Search for the cell housing the specified text and yield its (X, Y) center coordinate. 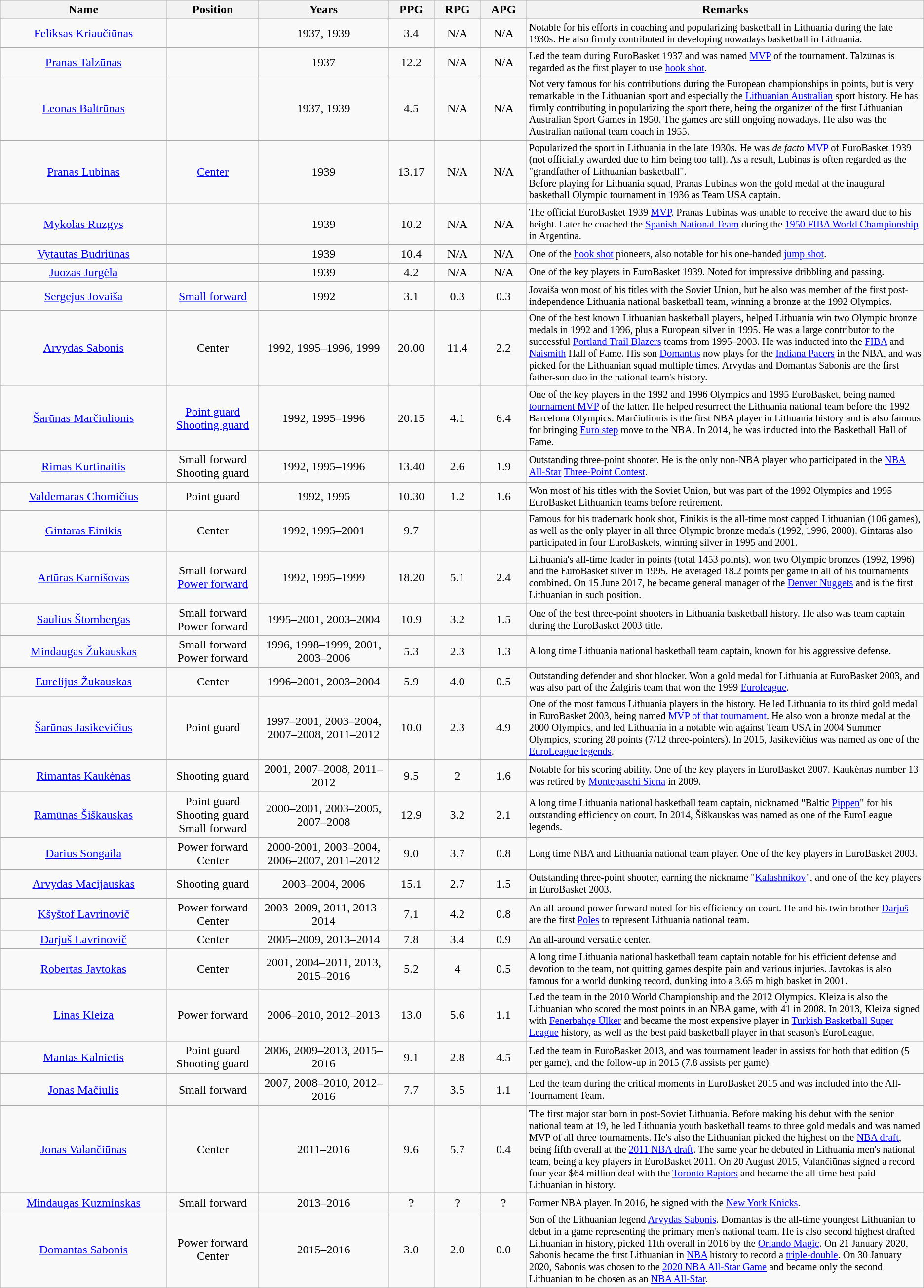
12.9 (411, 815)
9.0 (411, 854)
1992, 1995 (323, 496)
Mindaugas Kuzminskas (84, 1203)
2015–2016 (323, 1250)
2 (458, 776)
5.1 (458, 577)
0.4 (503, 1149)
3.0 (411, 1250)
2001, 2007–2008, 2011–2012 (323, 776)
2006–2010, 2012–2013 (323, 1015)
Gintaras Einikis (84, 531)
5.2 (411, 969)
Kšyštof Lavrinovič (84, 914)
4.9 (503, 728)
A long time Lithuania national basketball team captain, known for his aggressive defense. (725, 651)
Mykolas Ruzgys (84, 224)
9.1 (411, 1057)
Remarks (725, 10)
2.4 (503, 577)
An all-around versatile center. (725, 940)
1995–2001, 2003–2004 (323, 619)
13.40 (411, 466)
Rimantas Kaukėnas (84, 776)
Linas Kleiza (84, 1015)
10.0 (411, 728)
11.4 (458, 348)
Valdemaras Chomičius (84, 496)
2000-2001, 2003–2004, 2006–2007, 2011–2012 (323, 854)
4.1 (458, 418)
PPG (411, 10)
RPG (458, 10)
2001, 2004–2011, 2013, 2015–2016 (323, 969)
Sergejus Jovaiša (84, 296)
9.6 (411, 1149)
Darius Songaila (84, 854)
2006, 2009–2013, 2015–2016 (323, 1057)
1992, 1995–1999 (323, 577)
Eurelijus Žukauskas (84, 682)
5.7 (458, 1149)
Ramūnas Šiškauskas (84, 815)
5.6 (458, 1015)
0.9 (503, 940)
7.8 (411, 940)
2.7 (458, 884)
Pranas Talzūnas (84, 62)
9.5 (411, 776)
2.8 (458, 1057)
7.1 (411, 914)
2003–2009, 2011, 2013–2014 (323, 914)
1992, 1995–1996, 1999 (323, 348)
3.7 (458, 854)
2013–2016 (323, 1203)
9.7 (411, 531)
Domantas Sabonis (84, 1250)
Šarūnas Marčiulionis (84, 418)
Name (84, 10)
10.30 (411, 496)
Former NBA player. In 2016, he signed with the New York Knicks. (725, 1203)
Small forwardShooting guard (212, 466)
1.3 (503, 651)
1937 (323, 62)
4 (458, 969)
2.1 (503, 815)
6.4 (503, 418)
Feliksas Kriaučiūnas (84, 34)
Position (212, 10)
Artūras Karnišovas (84, 577)
12.2 (411, 62)
Robertas Javtokas (84, 969)
10.2 (411, 224)
Jonas Mačiulis (84, 1090)
Outstanding three-point shooter. He is the only non-NBA player who participated in the NBA All-Star Three-Point Contest. (725, 466)
One of the best three-point shooters in Lithuania basketball history. He also was team captain during the EuroBasket 2003 title. (725, 619)
Rimas Kurtinaitis (84, 466)
3.5 (458, 1090)
4.0 (458, 682)
2003–2004, 2006 (323, 884)
2007, 2008–2010, 2012–2016 (323, 1090)
Led the team during the critical moments in EuroBasket 2015 and was included into the All-Tournament Team. (725, 1090)
1996–2001, 2003–2004 (323, 682)
15.1 (411, 884)
5.9 (411, 682)
Darjuš Lavrinovič (84, 940)
Long time NBA and Lithuania national team player. One of the key players in EuroBasket 2003. (725, 854)
Mindaugas Žukauskas (84, 651)
Arvydas Sabonis (84, 348)
10.9 (411, 619)
Notable for his scoring ability. One of the key players in EuroBasket 2007. Kaukėnas number 13 was retired by Montepaschi Siena in 2009. (725, 776)
Outstanding three-point shooter, earning the nickname "Kalashnikov", and one of the key players in EuroBasket 2003. (725, 884)
10.4 (411, 254)
2011–2016 (323, 1149)
1996, 1998–1999, 2001, 2003–2006 (323, 651)
Led the team during EuroBasket 1937 and was named MVP of the tournament. Talzūnas is regarded as the first player to use hook shot. (725, 62)
7.7 (411, 1090)
APG (503, 10)
13.17 (411, 172)
13.0 (411, 1015)
One of the key players in EuroBasket 1939. Noted for impressive dribbling and passing. (725, 272)
Arvydas Macijauskas (84, 884)
2005–2009, 2013–2014 (323, 940)
Leonas Baltrūnas (84, 108)
1.9 (503, 466)
Mantas Kalnietis (84, 1057)
2.0 (458, 1250)
0.0 (503, 1250)
Vytautas Budriūnas (84, 254)
One of the hook shot pioneers, also notable for his one-handed jump shot. (725, 254)
Jonas Valančiūnas (84, 1149)
1992, 1995–2001 (323, 531)
Years (323, 10)
Power forward (212, 1015)
5.3 (411, 651)
Point guardShooting guardSmall forward (212, 815)
20.00 (411, 348)
Won most of his titles with the Soviet Union, but was part of the 1992 Olympics and 1995 EuroBasket Lithuanian teams before retirement. (725, 496)
2000–2001, 2003–2005, 2007–2008 (323, 815)
Pranas Lubinas (84, 172)
1.2 (458, 496)
3.1 (411, 296)
20.15 (411, 418)
1992 (323, 296)
18.20 (411, 577)
Šarūnas Jasikevičius (84, 728)
Juozas Jurgėla (84, 272)
1997–2001, 2003–2004, 2007–2008, 2011–2012 (323, 728)
2.2 (503, 348)
2.6 (458, 466)
Saulius Štombergas (84, 619)
